Return [X, Y] of the center of cell containing provided text 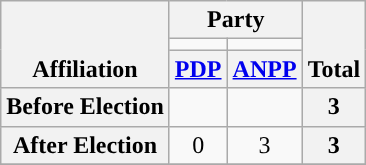
Affiliation [86, 44]
Total [334, 44]
Party [236, 20]
After Election [86, 145]
Before Election [86, 107]
ANPP [264, 69]
PDP [198, 69]
0 [198, 145]
